Extract the (X, Y) coordinate from the center of the cell holding the provided text.  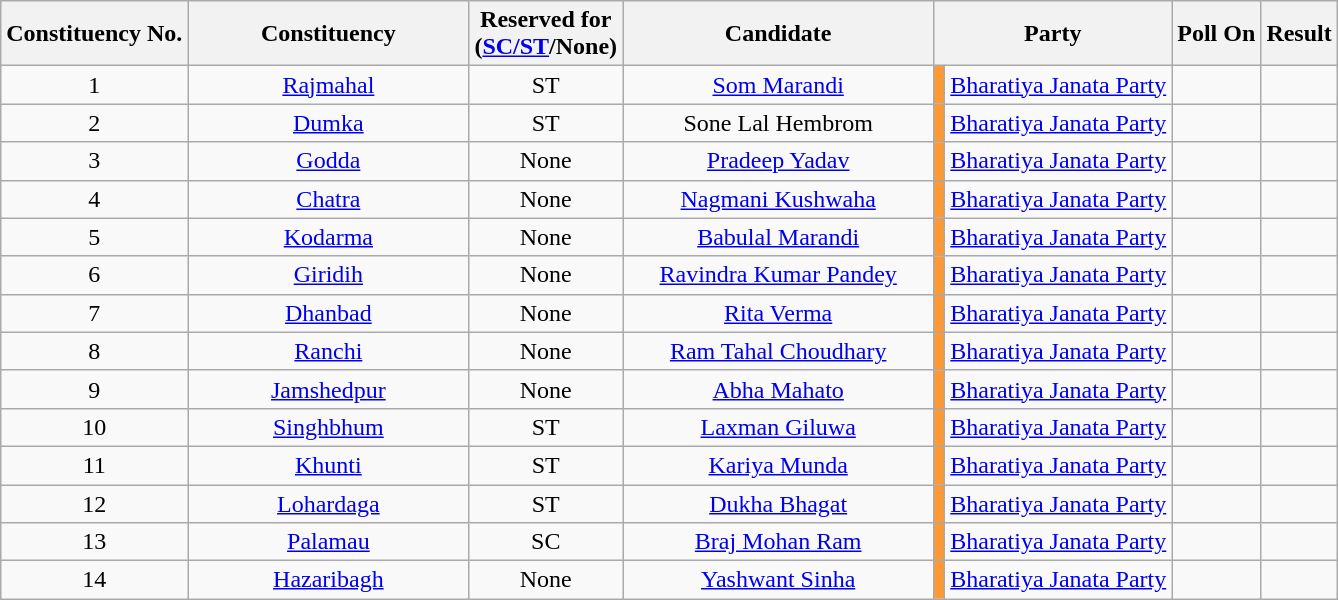
Hazaribagh (328, 580)
7 (94, 313)
SC (546, 542)
Giridih (328, 275)
Som Marandi (778, 85)
Abha Mahato (778, 389)
10 (94, 427)
4 (94, 199)
5 (94, 237)
Dumka (328, 123)
14 (94, 580)
Rajmahal (328, 85)
Ravindra Kumar Pandey (778, 275)
Lohardaga (328, 503)
Rita Verma (778, 313)
Result (1299, 34)
Dhanbad (328, 313)
Reserved for(SC/ST/None) (546, 34)
Candidate (778, 34)
Jamshedpur (328, 389)
11 (94, 465)
Dukha Bhagat (778, 503)
6 (94, 275)
Palamau (328, 542)
Chatra (328, 199)
Party (1053, 34)
2 (94, 123)
Ranchi (328, 351)
Braj Mohan Ram (778, 542)
12 (94, 503)
Nagmani Kushwaha (778, 199)
Laxman Giluwa (778, 427)
Ram Tahal Choudhary (778, 351)
Kodarma (328, 237)
8 (94, 351)
9 (94, 389)
Kariya Munda (778, 465)
1 (94, 85)
Constituency (328, 34)
Constituency No. (94, 34)
Godda (328, 161)
Poll On (1216, 34)
Singhbhum (328, 427)
3 (94, 161)
13 (94, 542)
Babulal Marandi (778, 237)
Khunti (328, 465)
Yashwant Sinha (778, 580)
Sone Lal Hembrom (778, 123)
Pradeep Yadav (778, 161)
